For the text-containing cell, return its midpoint in (x, y) coordinate format. 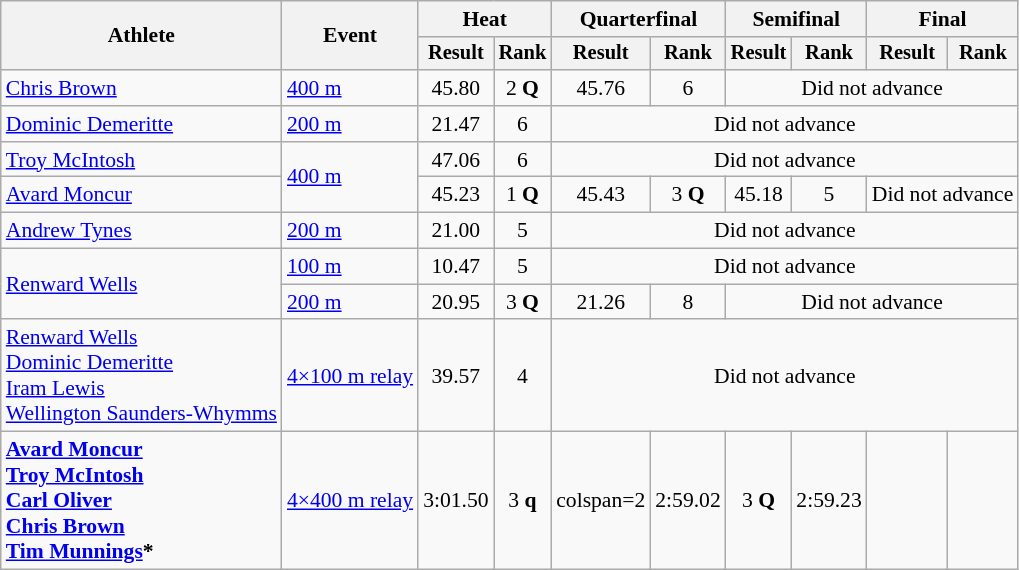
45.43 (600, 195)
3:01.50 (456, 501)
3 q (523, 501)
1 Q (523, 195)
Renward WellsDominic DemeritteIram LewisWellington Saunders-Whymms (142, 376)
20.95 (456, 302)
45.18 (759, 195)
2 Q (523, 88)
Final (943, 19)
Semifinal (796, 19)
4 (523, 376)
Chris Brown (142, 88)
21.00 (456, 231)
4×100 m relay (350, 376)
8 (688, 302)
39.57 (456, 376)
45.76 (600, 88)
Dominic Demeritte (142, 124)
Renward Wells (142, 284)
Andrew Tynes (142, 231)
Event (350, 36)
21.47 (456, 124)
45.80 (456, 88)
21.26 (600, 302)
4×400 m relay (350, 501)
Avard MoncurTroy McIntoshCarl OliverChris BrownTim Munnings* (142, 501)
Quarterfinal (638, 19)
2:59.02 (688, 501)
Troy McIntosh (142, 160)
100 m (350, 267)
45.23 (456, 195)
47.06 (456, 160)
10.47 (456, 267)
Heat (484, 19)
colspan=2 (600, 501)
2:59.23 (828, 501)
Avard Moncur (142, 195)
Athlete (142, 36)
